Output the (x, y) coordinate of the center of the cell containing the given text.  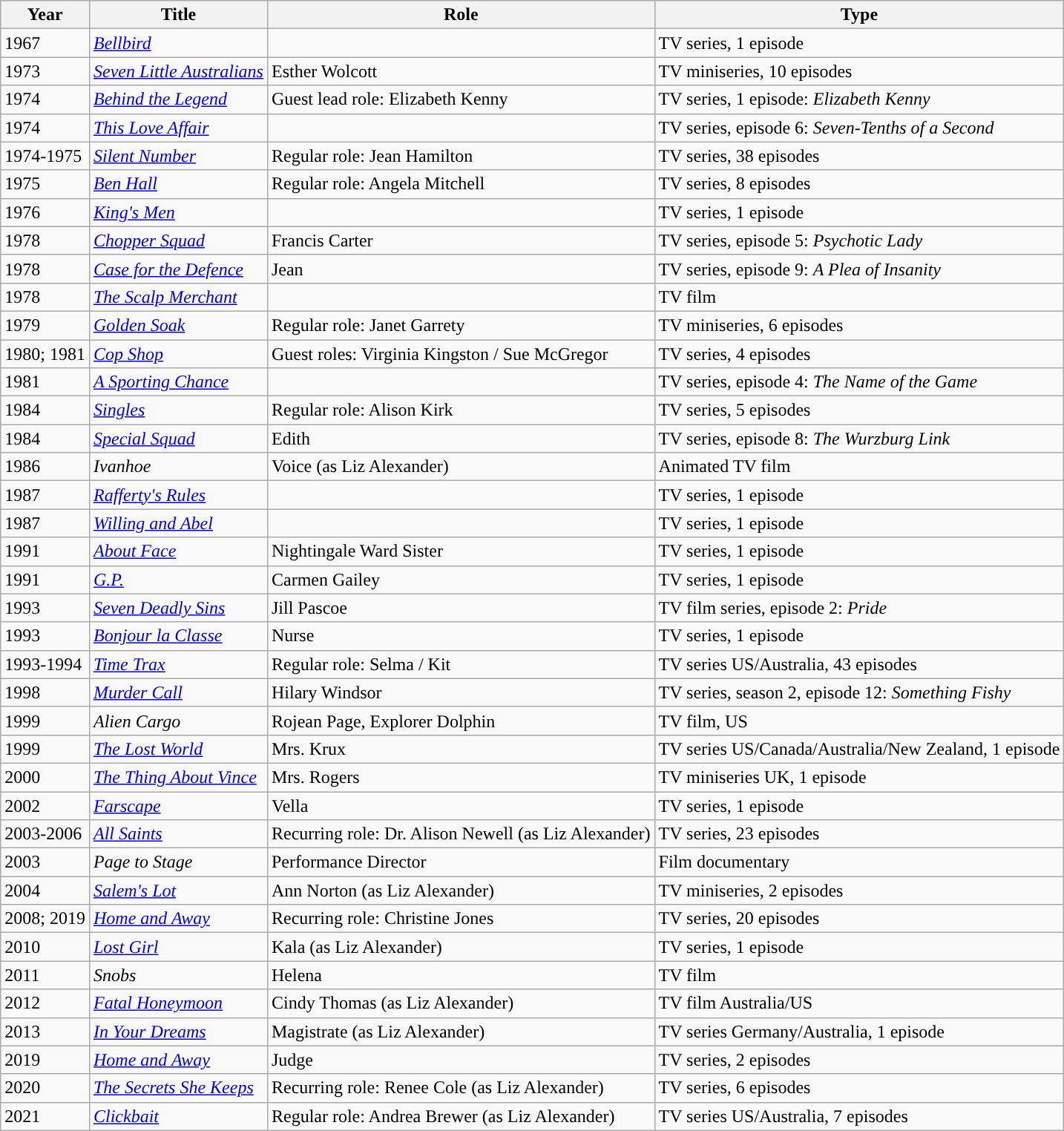
Chopper Squad (178, 240)
Alien Cargo (178, 721)
TV film, US (859, 721)
TV series, 1 episode: Elizabeth Kenny (859, 99)
1976 (45, 212)
The Secrets She Keeps (178, 1088)
TV series, episode 8: The Wurzburg Link (859, 439)
Guest lead role: Elizabeth Kenny (461, 99)
Bellbird (178, 43)
Willing and Abel (178, 523)
1998 (45, 692)
Role (461, 15)
Carmen Gailey (461, 580)
TV series, episode 5: Psychotic Lady (859, 240)
2003 (45, 862)
Seven Little Australians (178, 71)
TV series, episode 9: A Plea of Insanity (859, 269)
Farscape (178, 805)
2021 (45, 1116)
Nightingale Ward Sister (461, 551)
Regular role: Janet Garrety (461, 325)
Nurse (461, 636)
Silent Number (178, 156)
1975 (45, 184)
TV series, episode 4: The Name of the Game (859, 382)
Regular role: Selma / Kit (461, 664)
Ann Norton (as Liz Alexander) (461, 891)
Fatal Honeymoon (178, 1003)
2000 (45, 777)
Rojean Page, Explorer Dolphin (461, 721)
Recurring role: Christine Jones (461, 919)
Esther Wolcott (461, 71)
1974-1975 (45, 156)
Behind the Legend (178, 99)
Voice (as Liz Alexander) (461, 467)
TV series US/Canada/Australia/New Zealand, 1 episode (859, 749)
2019 (45, 1060)
2012 (45, 1003)
Rafferty's Rules (178, 495)
TV series, 4 episodes (859, 354)
TV film series, episode 2: Pride (859, 608)
The Lost World (178, 749)
G.P. (178, 580)
Lost Girl (178, 947)
Judge (461, 1060)
TV series US/Australia, 43 episodes (859, 664)
Cindy Thomas (as Liz Alexander) (461, 1003)
Recurring role: Renee Cole (as Liz Alexander) (461, 1088)
Time Trax (178, 664)
Animated TV film (859, 467)
Year (45, 15)
Helena (461, 975)
TV miniseries UK, 1 episode (859, 777)
This Love Affair (178, 128)
The Thing About Vince (178, 777)
TV series, 5 episodes (859, 410)
TV series, 8 episodes (859, 184)
Regular role: Jean Hamilton (461, 156)
TV series, 6 episodes (859, 1088)
TV series, 23 episodes (859, 834)
Regular role: Angela Mitchell (461, 184)
Special Squad (178, 439)
Performance Director (461, 862)
Hilary Windsor (461, 692)
Recurring role: Dr. Alison Newell (as Liz Alexander) (461, 834)
Mrs. Rogers (461, 777)
2002 (45, 805)
Vella (461, 805)
TV miniseries, 10 episodes (859, 71)
2011 (45, 975)
Clickbait (178, 1116)
Magistrate (as Liz Alexander) (461, 1032)
TV series US/Australia, 7 episodes (859, 1116)
Seven Deadly Sins (178, 608)
1981 (45, 382)
Ben Hall (178, 184)
2013 (45, 1032)
Regular role: Andrea Brewer (as Liz Alexander) (461, 1116)
TV film Australia/US (859, 1003)
Case for the Defence (178, 269)
2004 (45, 891)
TV series, 2 episodes (859, 1060)
King's Men (178, 212)
Kala (as Liz Alexander) (461, 947)
1980; 1981 (45, 354)
TV series, season 2, episode 12: Something Fishy (859, 692)
Murder Call (178, 692)
2008; 2019 (45, 919)
TV miniseries, 6 episodes (859, 325)
1986 (45, 467)
Golden Soak (178, 325)
Page to Stage (178, 862)
Regular role: Alison Kirk (461, 410)
Cop Shop (178, 354)
Edith (461, 439)
1973 (45, 71)
The Scalp Merchant (178, 297)
Francis Carter (461, 240)
TV miniseries, 2 episodes (859, 891)
About Face (178, 551)
1979 (45, 325)
Type (859, 15)
Ivanhoe (178, 467)
Mrs. Krux (461, 749)
TV series, 20 episodes (859, 919)
Snobs (178, 975)
TV series Germany/Australia, 1 episode (859, 1032)
Title (178, 15)
Bonjour la Classe (178, 636)
TV series, 38 episodes (859, 156)
Salem's Lot (178, 891)
2003-2006 (45, 834)
2010 (45, 947)
A Sporting Chance (178, 382)
1993-1994 (45, 664)
TV series, episode 6: Seven-Tenths of a Second (859, 128)
Jill Pascoe (461, 608)
Singles (178, 410)
Film documentary (859, 862)
All Saints (178, 834)
In Your Dreams (178, 1032)
1967 (45, 43)
Guest roles: Virginia Kingston / Sue McGregor (461, 354)
2020 (45, 1088)
Jean (461, 269)
